Determine the (x, y) coordinate at the center of the cell enclosing the given text.  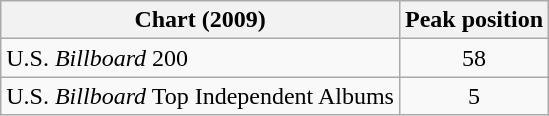
5 (474, 96)
U.S. Billboard Top Independent Albums (200, 96)
Chart (2009) (200, 20)
Peak position (474, 20)
58 (474, 58)
U.S. Billboard 200 (200, 58)
